Output the [X, Y] coordinate of the center of the cell containing the given text.  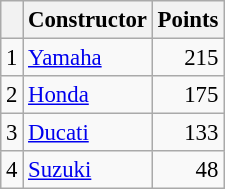
2 [12, 95]
133 [188, 133]
Suzuki [88, 170]
Honda [88, 95]
215 [188, 58]
48 [188, 170]
Points [188, 20]
4 [12, 170]
Yamaha [88, 58]
175 [188, 95]
3 [12, 133]
Ducati [88, 133]
1 [12, 58]
Constructor [88, 20]
